Detect which cell encompasses the target text, then output its (x, y) center coordinate. 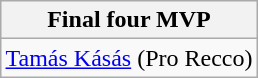
Tamás Kásás (Pro Recco) (129, 58)
Final four MVP (129, 20)
